Identify which cell holds the provided text, then report its [X, Y] central coordinate. 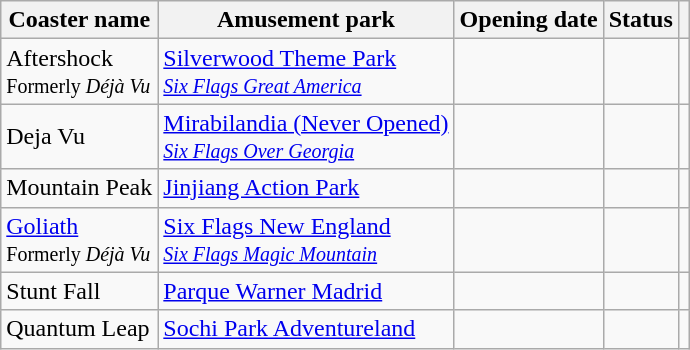
Sochi Park Adventureland [306, 329]
Opening date [528, 20]
GoliathFormerly Déjà Vu [80, 240]
Parque Warner Madrid [306, 291]
AftershockFormerly Déjà Vu [80, 72]
Mountain Peak [80, 188]
Status [640, 20]
Six Flags New EnglandSix Flags Magic Mountain [306, 240]
Amusement park [306, 20]
Silverwood Theme ParkSix Flags Great America [306, 72]
Stunt Fall [80, 291]
Coaster name [80, 20]
Jinjiang Action Park [306, 188]
Deja Vu [80, 136]
Mirabilandia (Never Opened)Six Flags Over Georgia [306, 136]
Quantum Leap [80, 329]
